Return the [X, Y] coordinate for the center point of the cell that contains the specified text.  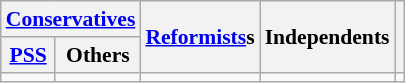
Others [98, 55]
Conservatives [71, 19]
PSS [28, 55]
Independents [328, 36]
Reformistss [200, 36]
